Identify which cell holds the provided text, then report its (x, y) central coordinate. 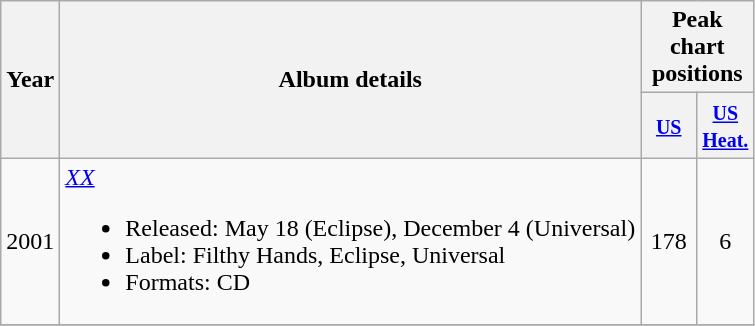
Album details (350, 80)
Peak chart positions (698, 47)
US Heat. (726, 126)
6 (726, 242)
US (669, 126)
XXReleased: May 18 (Eclipse), December 4 (Universal)Label: Filthy Hands, Eclipse, UniversalFormats: CD (350, 242)
2001 (30, 242)
Year (30, 80)
178 (669, 242)
